Provide the (X, Y) coordinate of the cell's center where the given text is located.  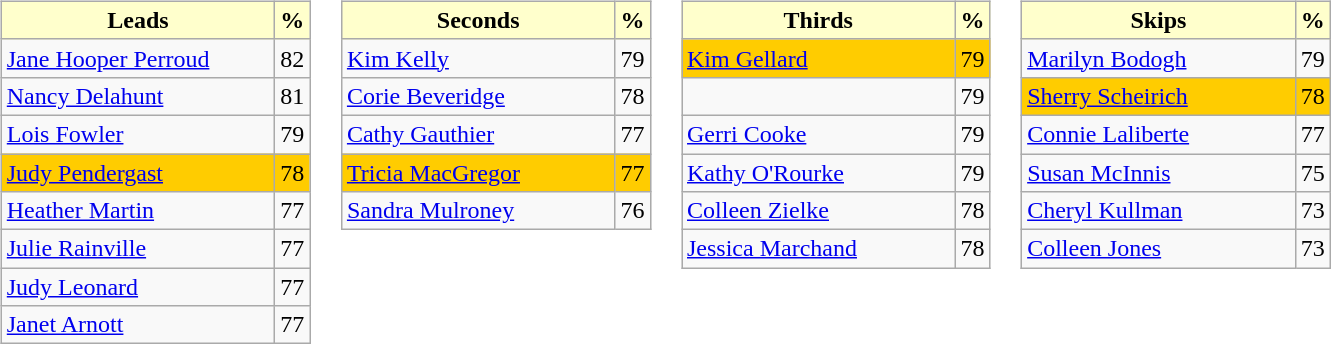
Colleen Zielke (819, 211)
Colleen Jones (1159, 249)
Lois Fowler (138, 134)
Kathy O'Rourke (819, 173)
Cathy Gauthier (478, 134)
Cheryl Kullman (1159, 211)
75 (1312, 173)
Heather Martin (138, 211)
81 (292, 96)
Janet Arnott (138, 325)
Nancy Delahunt (138, 96)
76 (632, 211)
Sandra Mulroney (478, 211)
Skips (1159, 20)
Kim Kelly (478, 58)
Tricia MacGregor (478, 173)
Gerri Cooke (819, 134)
Seconds (478, 20)
Marilyn Bodogh (1159, 58)
82 (292, 58)
Kim Gellard (819, 58)
Corie Beveridge (478, 96)
Susan McInnis (1159, 173)
Thirds (819, 20)
Leads (138, 20)
Jane Hooper Perroud (138, 58)
Jessica Marchand (819, 249)
Judy Leonard (138, 287)
Judy Pendergast (138, 173)
Connie Laliberte (1159, 134)
Sherry Scheirich (1159, 96)
Julie Rainville (138, 249)
